Return the (x, y) coordinate for the center point of the cell that contains the specified text.  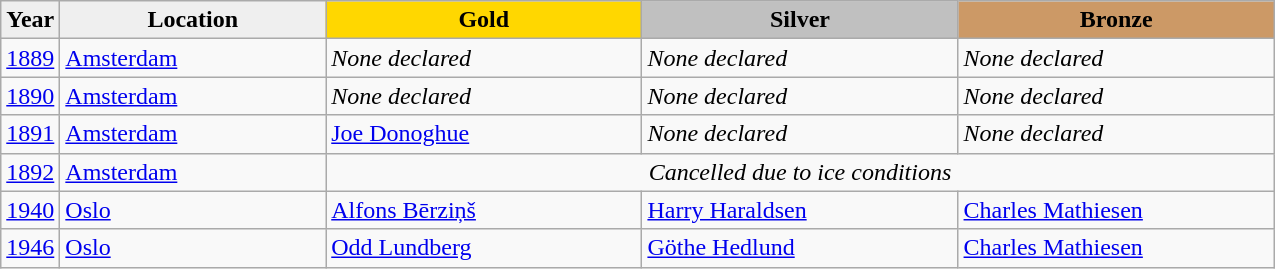
Joe Donoghue (484, 134)
Year (30, 20)
Cancelled due to ice conditions (800, 172)
Harry Haraldsen (800, 210)
1940 (30, 210)
1891 (30, 134)
Alfons Bērziņš (484, 210)
Bronze (1116, 20)
Silver (800, 20)
1946 (30, 248)
Göthe Hedlund (800, 248)
Odd Lundberg (484, 248)
1892 (30, 172)
Location (193, 20)
1890 (30, 96)
Gold (484, 20)
1889 (30, 58)
